Pinpoint the cell where the given text exists, returning its [x, y] midpoint coordinate. 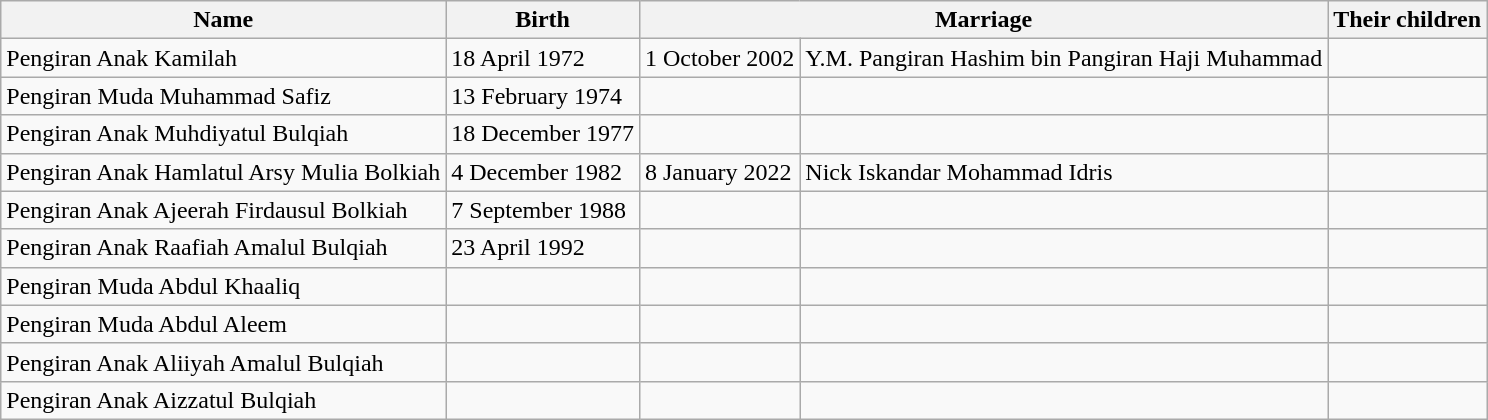
18 December 1977 [543, 134]
Pengiran Muda Abdul Aleem [224, 324]
Nick Iskandar Mohammad Idris [1064, 172]
Pengiran Anak Ajeerah Firdausul Bolkiah [224, 210]
7 September 1988 [543, 210]
Pengiran Muda Abdul Khaaliq [224, 286]
Y.M. Pangiran Hashim bin Pangiran Haji Muhammad [1064, 58]
4 December 1982 [543, 172]
Pengiran Anak Hamlatul Arsy Mulia Bolkiah [224, 172]
Pengiran Anak Kamilah [224, 58]
Their children [1408, 20]
Pengiran Anak Aliiyah Amalul Bulqiah [224, 362]
Birth [543, 20]
8 January 2022 [719, 172]
Pengiran Anak Muhdiyatul Bulqiah [224, 134]
Pengiran Muda Muhammad Safiz [224, 96]
Pengiran Anak Raafiah Amalul Bulqiah [224, 248]
Pengiran Anak Aizzatul Bulqiah [224, 400]
Name [224, 20]
23 April 1992 [543, 248]
Marriage [983, 20]
13 February 1974 [543, 96]
18 April 1972 [543, 58]
1 October 2002 [719, 58]
